Identify which cell holds the provided text, then report its [x, y] central coordinate. 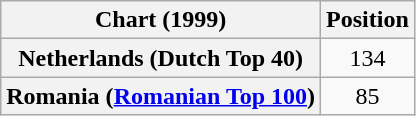
Position [368, 20]
Netherlands (Dutch Top 40) [161, 58]
Romania (Romanian Top 100) [161, 96]
85 [368, 96]
134 [368, 58]
Chart (1999) [161, 20]
